Extract the [x, y] coordinate from the center of the cell holding the provided text.  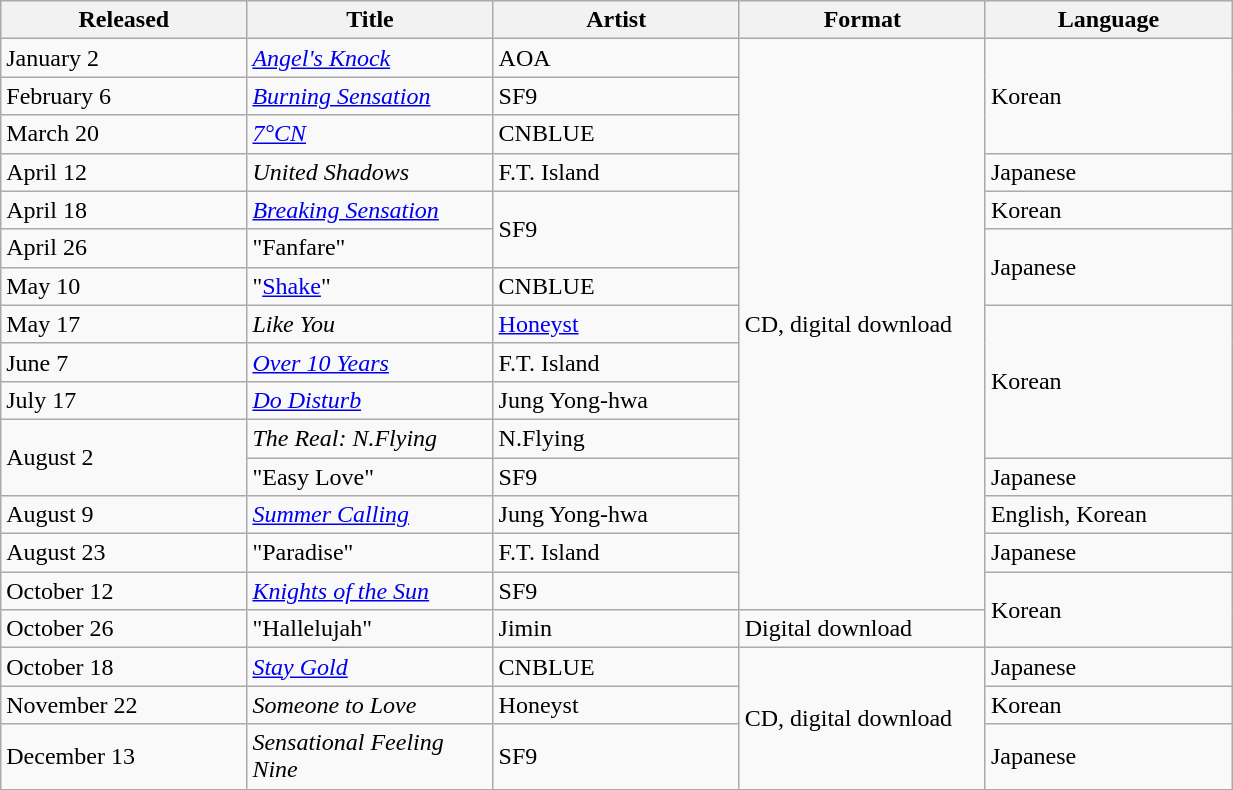
Sensational Feeling Nine [370, 756]
"Shake" [370, 286]
January 2 [124, 58]
English, Korean [1108, 515]
April 18 [124, 210]
"Paradise" [370, 553]
7°CN [370, 134]
August 9 [124, 515]
"Hallelujah" [370, 629]
October 18 [124, 667]
AOA [616, 58]
Do Disturb [370, 400]
October 12 [124, 591]
July 17 [124, 400]
"Fanfare" [370, 248]
The Real: N.Flying [370, 438]
Breaking Sensation [370, 210]
Someone to Love [370, 705]
Burning Sensation [370, 96]
United Shadows [370, 172]
Released [124, 20]
June 7 [124, 362]
April 12 [124, 172]
April 26 [124, 248]
N.Flying [616, 438]
Title [370, 20]
December 13 [124, 756]
Language [1108, 20]
Artist [616, 20]
"Easy Love" [370, 477]
Stay Gold [370, 667]
November 22 [124, 705]
Digital download [862, 629]
Summer Calling [370, 515]
Format [862, 20]
May 17 [124, 324]
March 20 [124, 134]
Over 10 Years [370, 362]
Angel's Knock [370, 58]
May 10 [124, 286]
February 6 [124, 96]
Like You [370, 324]
Knights of the Sun [370, 591]
October 26 [124, 629]
August 23 [124, 553]
Jimin [616, 629]
August 2 [124, 457]
